Identify which cell holds the provided text, then report its [X, Y] central coordinate. 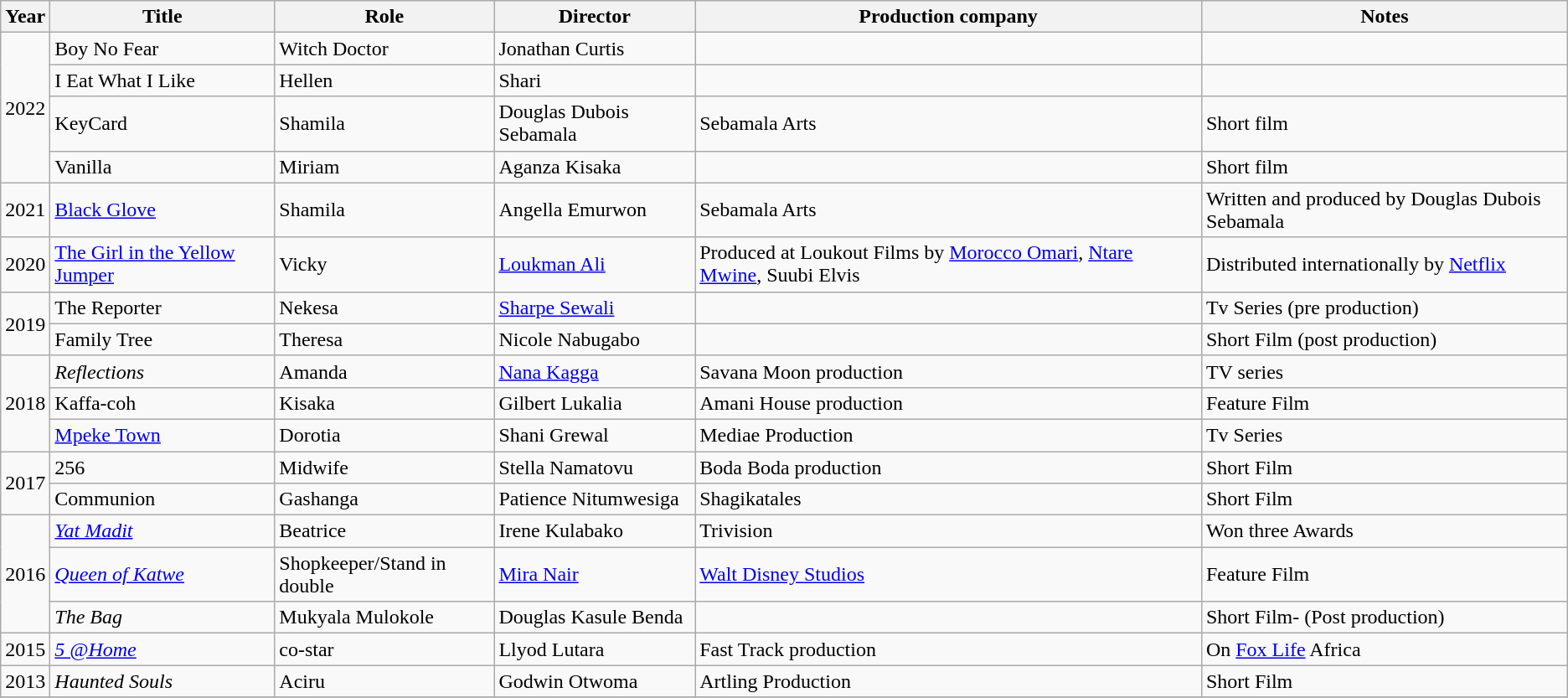
The Bag [162, 618]
Black Glove [162, 209]
Aganza Kisaka [595, 167]
Director [595, 17]
Mediae Production [948, 435]
Aciru [384, 681]
Queen of Katwe [162, 575]
Communion [162, 499]
Savana Moon production [948, 371]
Nana Kagga [595, 371]
Gilbert Lukalia [595, 403]
2017 [25, 483]
Shagikatales [948, 499]
2021 [25, 209]
Kisaka [384, 403]
Witch Doctor [384, 49]
Notes [1384, 17]
Walt Disney Studios [948, 575]
Hellen [384, 80]
2019 [25, 323]
Llyod Lutara [595, 649]
2013 [25, 681]
Fast Track production [948, 649]
Distributed internationally by Netflix [1384, 265]
2022 [25, 107]
Title [162, 17]
Kaffa-coh [162, 403]
Gashanga [384, 499]
Boy No Fear [162, 49]
The Girl in the Yellow Jumper [162, 265]
2015 [25, 649]
On Fox Life Africa [1384, 649]
2016 [25, 575]
Douglas Kasule Benda [595, 618]
Mpeke Town [162, 435]
Tv Series [1384, 435]
Production company [948, 17]
Irene Kulabako [595, 531]
Angella Emurwon [595, 209]
Midwife [384, 467]
Trivision [948, 531]
Miriam [384, 167]
Nekesa [384, 308]
Yat Madit [162, 531]
256 [162, 467]
Shopkeeper/Stand in double [384, 575]
Jonathan Curtis [595, 49]
TV series [1384, 371]
Produced at Loukout Films by Morocco Omari, Ntare Mwine, Suubi Elvis [948, 265]
Sharpe Sewali [595, 308]
Boda Boda production [948, 467]
Tv Series (pre production) [1384, 308]
Haunted Souls [162, 681]
Year [25, 17]
Written and produced by Douglas Dubois Sebamala [1384, 209]
Beatrice [384, 531]
Dorotia [384, 435]
Mira Nair [595, 575]
Theresa [384, 339]
Nicole Nabugabo [595, 339]
The Reporter [162, 308]
Godwin Otwoma [595, 681]
Reflections [162, 371]
KeyCard [162, 124]
Short Film- (Post production) [1384, 618]
2018 [25, 403]
Vanilla [162, 167]
Short Film (post production) [1384, 339]
Mukyala Mulokole [384, 618]
I Eat What I Like [162, 80]
Shari [595, 80]
Shani Grewal [595, 435]
Douglas Dubois Sebamala [595, 124]
Won three Awards [1384, 531]
Loukman Ali [595, 265]
5 @Home [162, 649]
Amani House production [948, 403]
Amanda [384, 371]
Role [384, 17]
Patience Nitumwesiga [595, 499]
co-star [384, 649]
Vicky [384, 265]
2020 [25, 265]
Stella Namatovu [595, 467]
Artling Production [948, 681]
Family Tree [162, 339]
